Return the (X, Y) coordinate for the center point of the cell that contains the specified text.  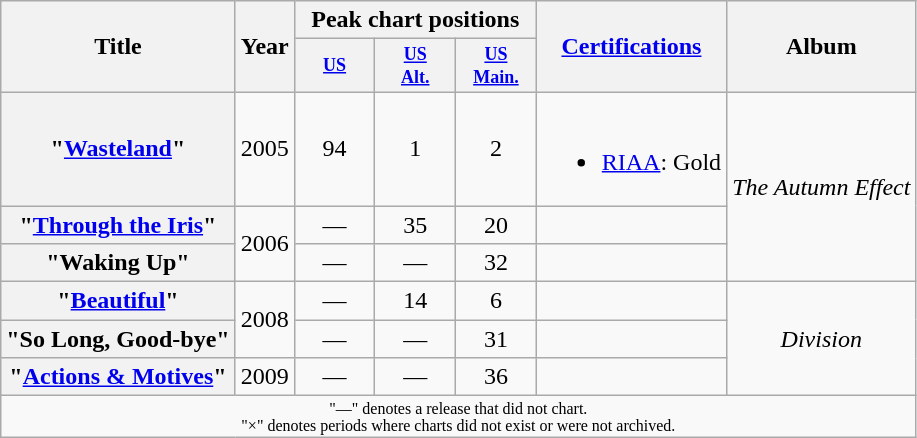
6 (496, 301)
"Beautiful" (118, 301)
USAlt. (416, 66)
"Through the Iris" (118, 225)
Division (822, 339)
35 (416, 225)
"Wasteland" (118, 148)
Title (118, 47)
2009 (264, 377)
"So Long, Good-bye" (118, 339)
31 (496, 339)
RIAA: Gold (631, 148)
Album (822, 47)
Peak chart positions (415, 20)
The Autumn Effect (822, 186)
2006 (264, 244)
36 (496, 377)
32 (496, 263)
US (334, 66)
"Actions & Motives" (118, 377)
2 (496, 148)
"Waking Up" (118, 263)
Certifications (631, 47)
94 (334, 148)
Year (264, 47)
1 (416, 148)
14 (416, 301)
2008 (264, 320)
20 (496, 225)
2005 (264, 148)
"—" denotes a release that did not chart."×" denotes periods where charts did not exist or were not archived. (458, 416)
USMain. (496, 66)
